Identify which cell holds the provided text, then report its [x, y] central coordinate. 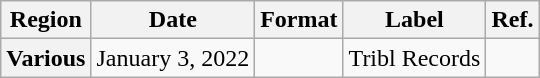
Various [46, 58]
Region [46, 20]
Label [414, 20]
Ref. [512, 20]
Tribl Records [414, 58]
Date [173, 20]
January 3, 2022 [173, 58]
Format [299, 20]
